Identify which cell holds the provided text, then report its [x, y] central coordinate. 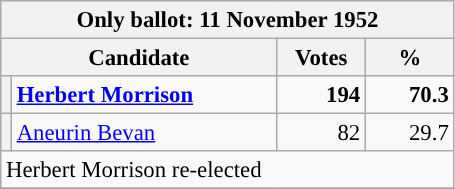
Aneurin Bevan [144, 133]
29.7 [410, 133]
Herbert Morrison re-elected [228, 170]
Candidate [139, 58]
Herbert Morrison [144, 95]
70.3 [410, 95]
82 [322, 133]
Votes [322, 58]
194 [322, 95]
% [410, 58]
Only ballot: 11 November 1952 [228, 20]
